Return [X, Y] of the center of cell containing provided text 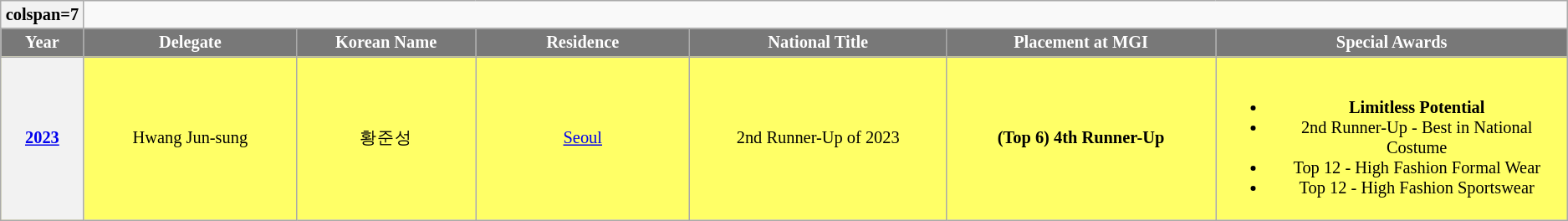
National Title [818, 43]
Korean Name [386, 43]
Year [42, 43]
황준성 [386, 138]
Limitless Potential2nd Runner-Up - Best in National CostumeTop 12 - High Fashion Formal WearTop 12 - High Fashion Sportswear [1392, 138]
Seoul [583, 138]
Special Awards [1392, 43]
Placement at MGI [1081, 43]
Delegate [191, 43]
Residence [583, 43]
2nd Runner-Up of 2023 [818, 138]
Hwang Jun-sung [191, 138]
(Top 6) 4th Runner-Up [1081, 138]
2023 [42, 138]
colspan=7 [42, 14]
